Detect which cell encompasses the target text, then output its [X, Y] center coordinate. 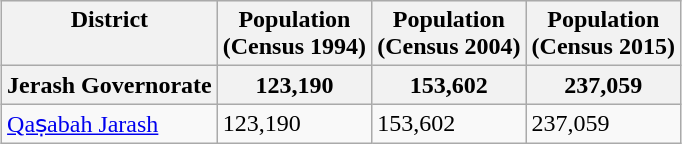
Population(Census 2004) [449, 34]
Population(Census 2015) [603, 34]
District [110, 34]
Population(Census 1994) [294, 34]
Jerash Governorate [110, 85]
Qaṣabah Jarash [110, 124]
